Return the (x, y) coordinate for the center point of the cell that contains the specified text.  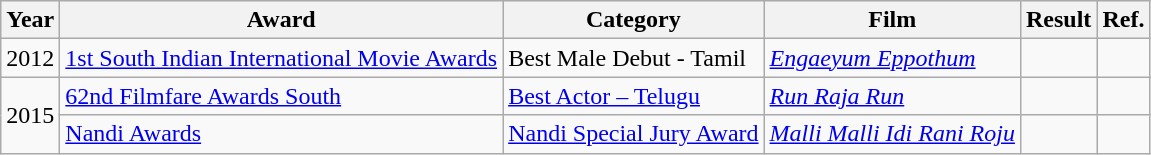
Category (634, 20)
Award (282, 20)
Year (30, 20)
2015 (30, 115)
Engaeyum Eppothum (892, 58)
Result (1058, 20)
Run Raja Run (892, 96)
Nandi Awards (282, 134)
Best Actor – Telugu (634, 96)
Film (892, 20)
Nandi Special Jury Award (634, 134)
2012 (30, 58)
Malli Malli Idi Rani Roju (892, 134)
Best Male Debut - Tamil (634, 58)
1st South Indian International Movie Awards (282, 58)
62nd Filmfare Awards South (282, 96)
Ref. (1124, 20)
